Provide the [X, Y] coordinate of the cell's center where the given text is located.  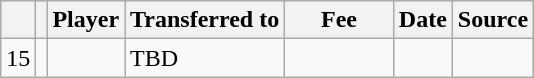
TBD [205, 58]
15 [18, 58]
Date [422, 20]
Fee [340, 20]
Transferred to [205, 20]
Player [86, 20]
Source [492, 20]
